Return the (x, y) coordinate for the center point of the cell that contains the specified text.  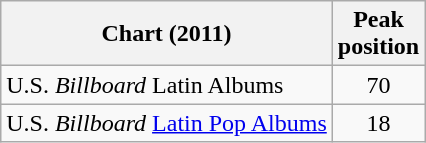
Chart (2011) (167, 34)
Peakposition (378, 34)
U.S. Billboard Latin Pop Albums (167, 123)
18 (378, 123)
70 (378, 85)
U.S. Billboard Latin Albums (167, 85)
